Output the (X, Y) coordinate of the center of the cell containing the given text.  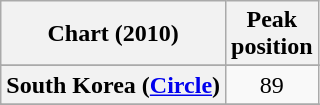
Chart (2010) (114, 34)
South Korea (Circle) (114, 85)
Peakposition (272, 34)
89 (272, 85)
